From the cell containing the given text, extract its center point as [x, y] coordinate. 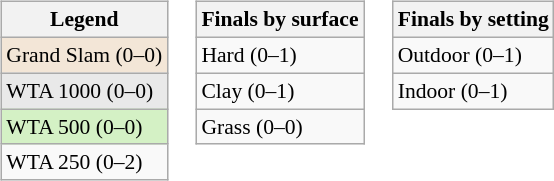
Grass (0–0) [280, 127]
Indoor (0–1) [474, 91]
WTA 250 (0–2) [84, 162]
Grand Slam (0–0) [84, 55]
Hard (0–1) [280, 55]
Legend [84, 20]
WTA 1000 (0–0) [84, 91]
Outdoor (0–1) [474, 55]
Clay (0–1) [280, 91]
Finals by surface [280, 20]
Finals by setting [474, 20]
WTA 500 (0–0) [84, 127]
